Pinpoint the cell where the given text exists, returning its [X, Y] midpoint coordinate. 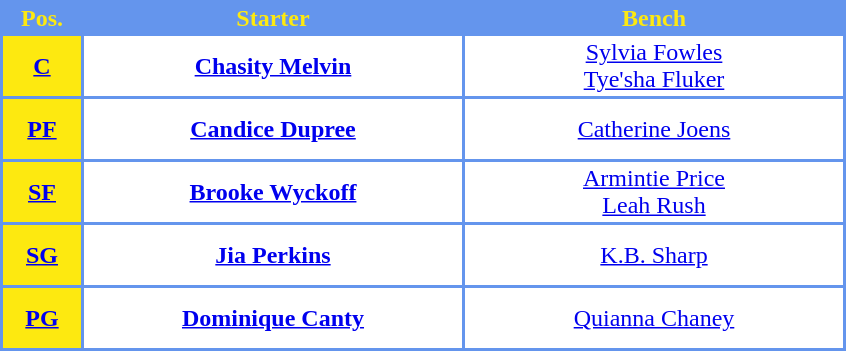
Bench [654, 18]
PG [42, 318]
Candice Dupree [273, 129]
SG [42, 255]
Jia Perkins [273, 255]
Pos. [42, 18]
Catherine Joens [654, 129]
Armintie PriceLeah Rush [654, 192]
PF [42, 129]
Chasity Melvin [273, 66]
Quianna Chaney [654, 318]
Dominique Canty [273, 318]
Brooke Wyckoff [273, 192]
SF [42, 192]
Starter [273, 18]
K.B. Sharp [654, 255]
C [42, 66]
Sylvia FowlesTye'sha Fluker [654, 66]
